From the cell containing the given text, extract its center point as (X, Y) coordinate. 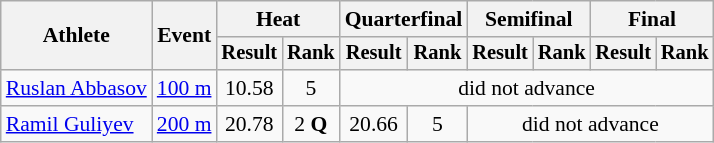
Heat (278, 19)
20.66 (374, 124)
Ramil Guliyev (76, 124)
20.78 (250, 124)
Athlete (76, 36)
2 Q (311, 124)
200 m (184, 124)
100 m (184, 88)
Quarterfinal (404, 19)
10.58 (250, 88)
Final (652, 19)
Semifinal (528, 19)
Ruslan Abbasov (76, 88)
Event (184, 36)
